Scan for the cell matching the given text and deliver its [X, Y] coordinate at center. 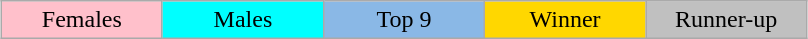
Winner [566, 20]
Males [242, 20]
Runner-up [726, 20]
Top 9 [404, 20]
Females [82, 20]
